Locate the cell with the specified text and output its (X, Y) center coordinate. 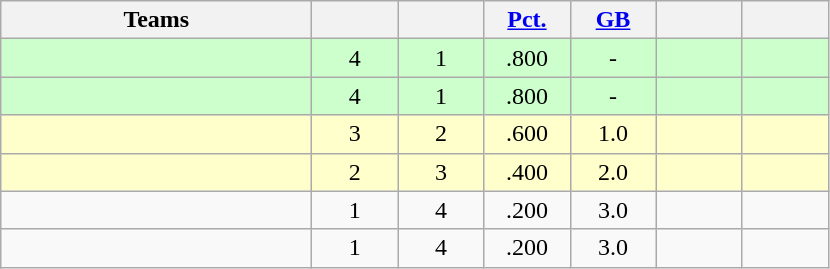
2.0 (613, 172)
.600 (527, 134)
Teams (156, 20)
GB (613, 20)
Pct. (527, 20)
1.0 (613, 134)
.400 (527, 172)
